Extract the [X, Y] coordinate from the center of the cell holding the provided text.  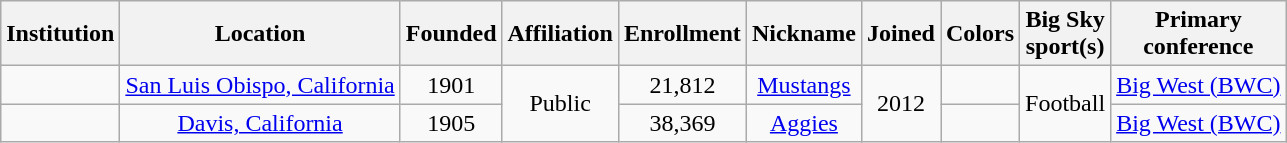
1905 [451, 123]
2012 [900, 104]
Davis, California [260, 123]
Mustangs [804, 85]
Location [260, 34]
San Luis Obispo, California [260, 85]
Founded [451, 34]
Institution [60, 34]
Football [1066, 104]
Nickname [804, 34]
Enrollment [682, 34]
Affiliation [560, 34]
Joined [900, 34]
Aggies [804, 123]
Public [560, 104]
38,369 [682, 123]
Big Skysport(s) [1066, 34]
Colors [980, 34]
21,812 [682, 85]
1901 [451, 85]
Primaryconference [1198, 34]
